Determine the [X, Y] coordinate at the center of the cell enclosing the given text.  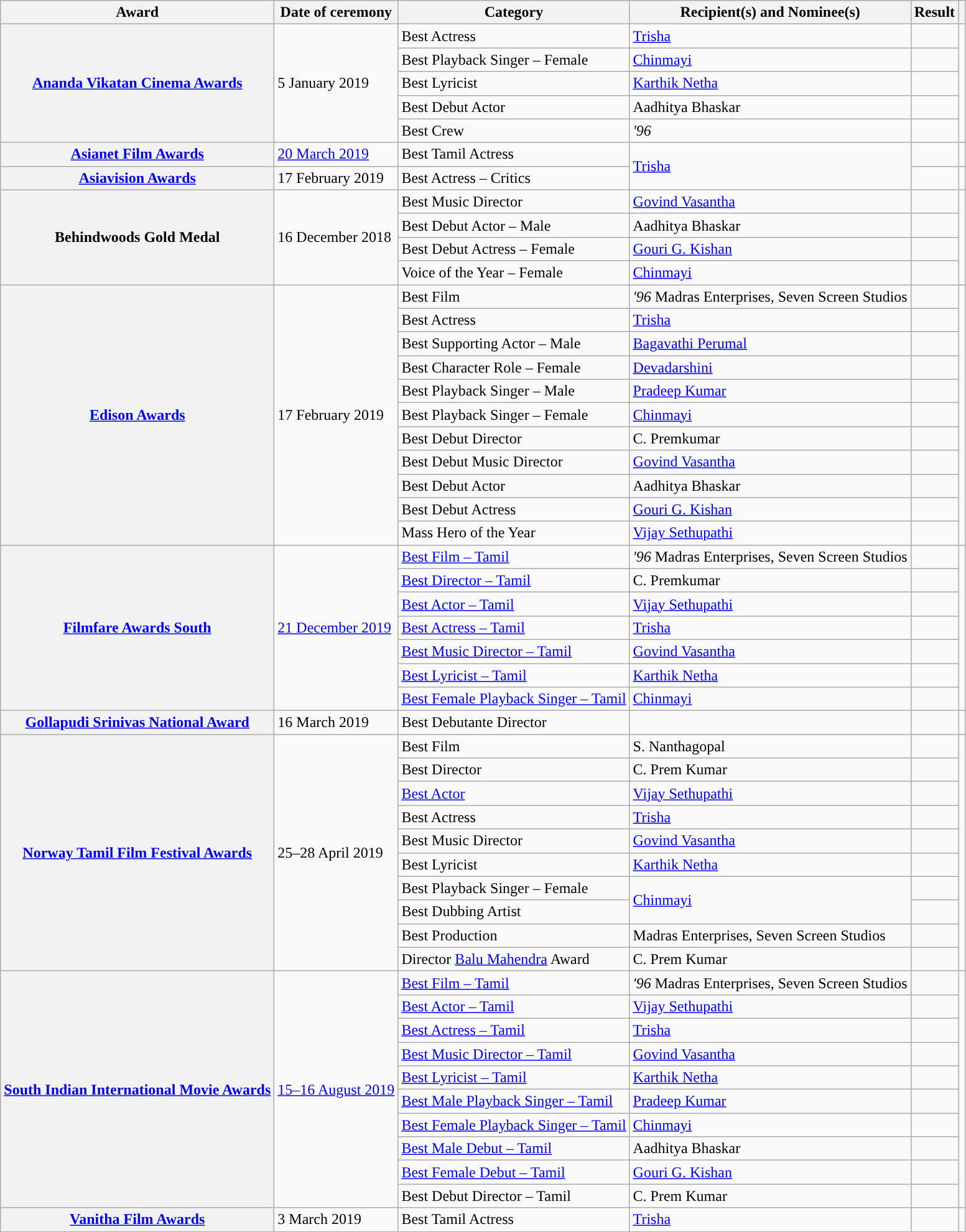
20 March 2019 [336, 154]
Category [514, 12]
Bagavathi Perumal [770, 344]
Best Debut Actress – Female [514, 249]
Ananda Vikatan Cinema Awards [137, 83]
Best Director [514, 770]
Recipient(s) and Nominee(s) [770, 12]
Behindwoods Gold Medal [137, 237]
Norway Tamil Film Festival Awards [137, 853]
Asianet Film Awards [137, 154]
Best Debut Music Director [514, 462]
Result [934, 12]
Voice of the Year – Female [514, 272]
Date of ceremony [336, 12]
Best Supporting Actor – Male [514, 344]
Best Crew [514, 131]
Best Male Playback Singer – Tamil [514, 1101]
21 December 2019 [336, 628]
Asiavision Awards [137, 178]
Best Male Debut – Tamil [514, 1149]
25–28 April 2019 [336, 853]
Award [137, 12]
Best Debut Actress [514, 509]
5 January 2019 [336, 83]
Vanitha Film Awards [137, 1220]
Mass Hero of the Year [514, 533]
'96 [770, 131]
Edison Awards [137, 415]
16 March 2019 [336, 723]
Best Actor [514, 794]
Filmfare Awards South [137, 628]
Devadarshini [770, 368]
15–16 August 2019 [336, 1090]
Best Playback Singer – Male [514, 391]
Best Debut Actor – Male [514, 225]
Gollapudi Srinivas National Award [137, 723]
Best Character Role – Female [514, 368]
Best Debut Director – Tamil [514, 1196]
South Indian International Movie Awards [137, 1090]
Best Dubbing Artist [514, 912]
Director Balu Mahendra Award [514, 959]
Best Production [514, 935]
Madras Enterprises, Seven Screen Studios [770, 935]
Best Debut Director [514, 438]
Best Debutante Director [514, 723]
S. Nanthagopal [770, 746]
Best Actress – Critics [514, 178]
3 March 2019 [336, 1220]
16 December 2018 [336, 237]
Best Female Debut – Tamil [514, 1172]
Best Director – Tamil [514, 580]
